Pinpoint the cell where the given text exists, returning its [x, y] midpoint coordinate. 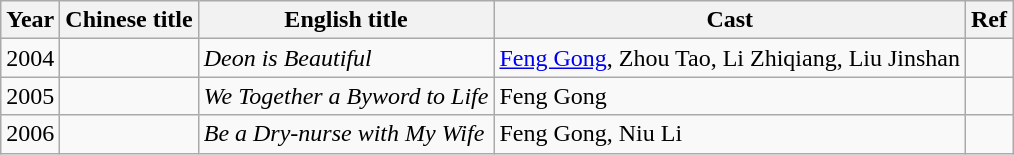
2004 [30, 58]
Feng Gong, Zhou Tao, Li Zhiqiang, Liu Jinshan [730, 58]
Feng Gong [730, 96]
Year [30, 20]
Ref [990, 20]
We Together a Byword to Life [346, 96]
2006 [30, 134]
Be a Dry-nurse with My Wife [346, 134]
2005 [30, 96]
Deon is Beautiful [346, 58]
Cast [730, 20]
English title [346, 20]
Feng Gong, Niu Li [730, 134]
Chinese title [129, 20]
